Capture the cell that displays the provided text and extract its (x, y) central coordinate. 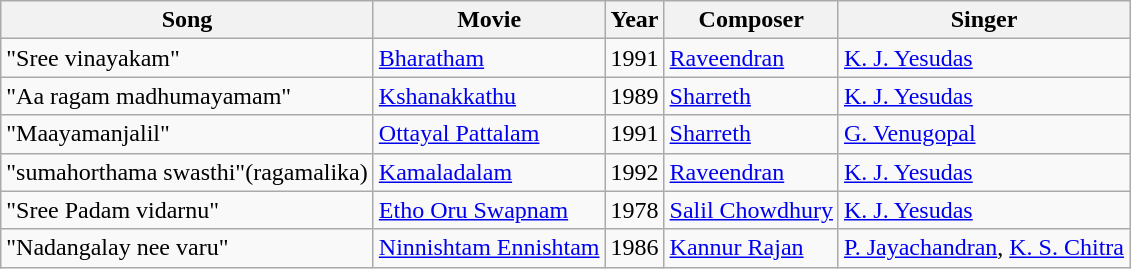
Ottayal Pattalam (489, 134)
Salil Chowdhury (751, 210)
"Sree Padam vidarnu" (188, 210)
Year (634, 20)
1986 (634, 248)
Singer (984, 20)
Kannur Rajan (751, 248)
Ninnishtam Ennishtam (489, 248)
Composer (751, 20)
G. Venugopal (984, 134)
Kshanakkathu (489, 96)
"sumahorthama swasthi"(ragamalika) (188, 172)
P. Jayachandran, K. S. Chitra (984, 248)
"Nadangalay nee varu" (188, 248)
"Maayamanjalil" (188, 134)
"Sree vinayakam" (188, 58)
"Aa ragam madhumayamam" (188, 96)
1978 (634, 210)
Kamaladalam (489, 172)
1989 (634, 96)
Song (188, 20)
1992 (634, 172)
Etho Oru Swapnam (489, 210)
Movie (489, 20)
Bharatham (489, 58)
